Find where the given text appears and provide that cell's center as [x, y] coordinate. 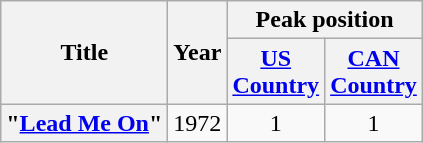
Title [84, 52]
CANCountry [374, 72]
1972 [198, 123]
Peak position [324, 20]
Year [198, 52]
"Lead Me On" [84, 123]
USCountry [276, 72]
